Return the [x, y] coordinate for the center point of the cell that contains the specified text.  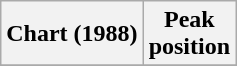
Peakposition [189, 34]
Chart (1988) [72, 34]
